Provide the (x, y) coordinate of the cell's center where the given text is located.  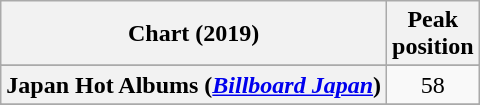
Peakposition (433, 34)
Chart (2019) (194, 34)
58 (433, 85)
Japan Hot Albums (Billboard Japan) (194, 85)
